Determine the [x, y] coordinate at the center of the cell enclosing the given text.  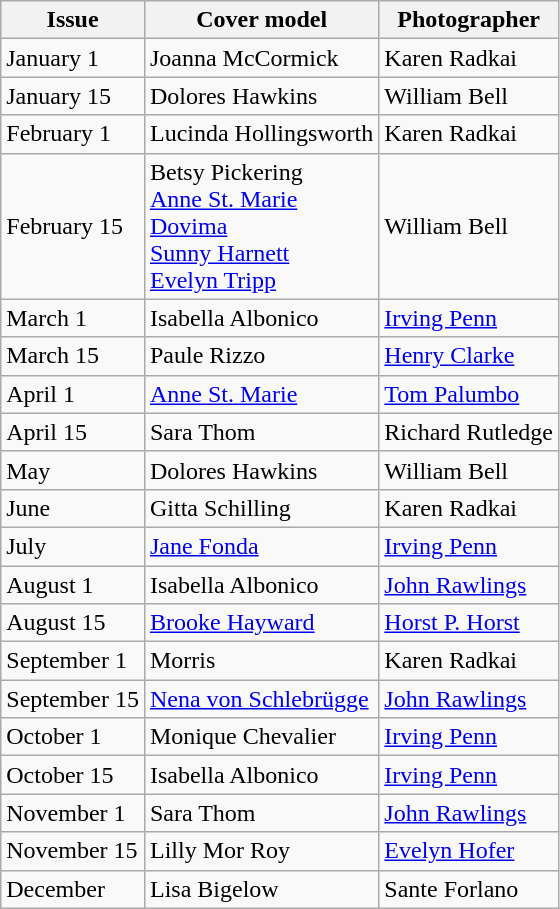
December [73, 889]
Paule Rizzo [261, 356]
January 15 [73, 96]
Anne St. Marie [261, 394]
Photographer [469, 20]
Issue [73, 20]
July [73, 546]
April 1 [73, 394]
Lucinda Hollingsworth [261, 134]
September 1 [73, 661]
Cover model [261, 20]
Nena von Schlebrügge [261, 699]
Brooke Hayward [261, 623]
Evelyn Hofer [469, 851]
August 1 [73, 585]
Lisa Bigelow [261, 889]
Jane Fonda [261, 546]
October 15 [73, 775]
Tom Palumbo [469, 394]
April 15 [73, 432]
Morris [261, 661]
March 1 [73, 318]
Lilly Mor Roy [261, 851]
Sante Forlano [469, 889]
January 1 [73, 58]
Horst P. Horst [469, 623]
October 1 [73, 737]
Gitta Schilling [261, 508]
Betsy PickeringAnne St. Marie DovimaSunny HarnettEvelyn Tripp [261, 226]
February 1 [73, 134]
Monique Chevalier [261, 737]
August 15 [73, 623]
November 1 [73, 813]
November 15 [73, 851]
September 15 [73, 699]
June [73, 508]
February 15 [73, 226]
Henry Clarke [469, 356]
March 15 [73, 356]
Joanna McCormick [261, 58]
Richard Rutledge [469, 432]
May [73, 470]
